Capture the cell that displays the provided text and extract its [X, Y] central coordinate. 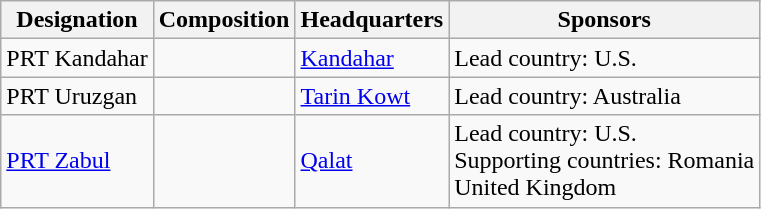
Lead country: U.S.Supporting countries: RomaniaUnited Kingdom [604, 161]
Headquarters [372, 20]
Qalat [372, 161]
Composition [224, 20]
PRT Uruzgan [77, 96]
Kandahar [372, 58]
PRT Kandahar [77, 58]
Tarin Kowt [372, 96]
Lead country: U.S. [604, 58]
PRT Zabul [77, 161]
Designation [77, 20]
Sponsors [604, 20]
Lead country: Australia [604, 96]
